Determine the [x, y] coordinate at the center of the cell enclosing the given text.  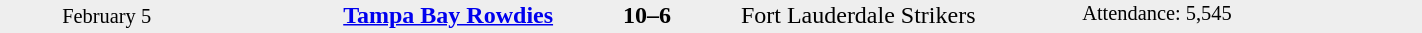
Tampa Bay Rowdies [384, 15]
February 5 [106, 16]
Fort Lauderdale Strikers [910, 15]
10–6 [648, 15]
Attendance: 5,545 [1252, 16]
